Locate the cell with the specified text and output its [X, Y] center coordinate. 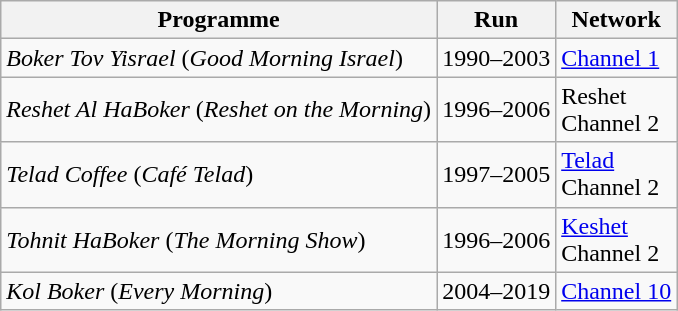
Network [616, 20]
Programme [219, 20]
Telad Coffee (Café Telad) [219, 174]
Channel 1 [616, 58]
Run [496, 20]
Tohnit HaBoker (The Morning Show) [219, 240]
2004–2019 [496, 291]
TeladChannel 2 [616, 174]
1990–2003 [496, 58]
1997–2005 [496, 174]
Boker Tov Yisrael (Good Morning Israel) [219, 58]
KeshetChannel 2 [616, 240]
Channel 10 [616, 291]
ReshetChannel 2 [616, 110]
Kol Boker (Every Morning) [219, 291]
Reshet Al HaBoker (Reshet on the Morning) [219, 110]
